Provide the [x, y] coordinate of the cell's center where the given text is located.  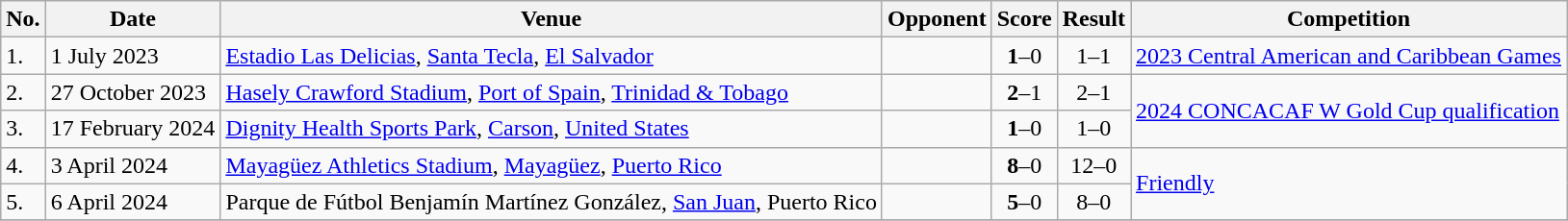
2023 Central American and Caribbean Games [1350, 56]
Result [1093, 19]
Date [133, 19]
Competition [1350, 19]
Friendly [1350, 184]
3 April 2024 [133, 165]
27 October 2023 [133, 92]
2024 CONCACAF W Gold Cup qualification [1350, 110]
1. [23, 56]
Venue [552, 19]
Score [1024, 19]
3. [23, 129]
Estadio Las Delicias, Santa Tecla, El Salvador [552, 56]
5–0 [1024, 202]
Dignity Health Sports Park, Carson, United States [552, 129]
5. [23, 202]
Mayagüez Athletics Stadium, Mayagüez, Puerto Rico [552, 165]
Hasely Crawford Stadium, Port of Spain, Trinidad & Tobago [552, 92]
1 July 2023 [133, 56]
No. [23, 19]
Parque de Fútbol Benjamín Martínez González, San Juan, Puerto Rico [552, 202]
1–1 [1093, 56]
2. [23, 92]
Opponent [937, 19]
6 April 2024 [133, 202]
4. [23, 165]
17 February 2024 [133, 129]
12–0 [1093, 165]
